Detect which cell encompasses the target text, then output its [x, y] center coordinate. 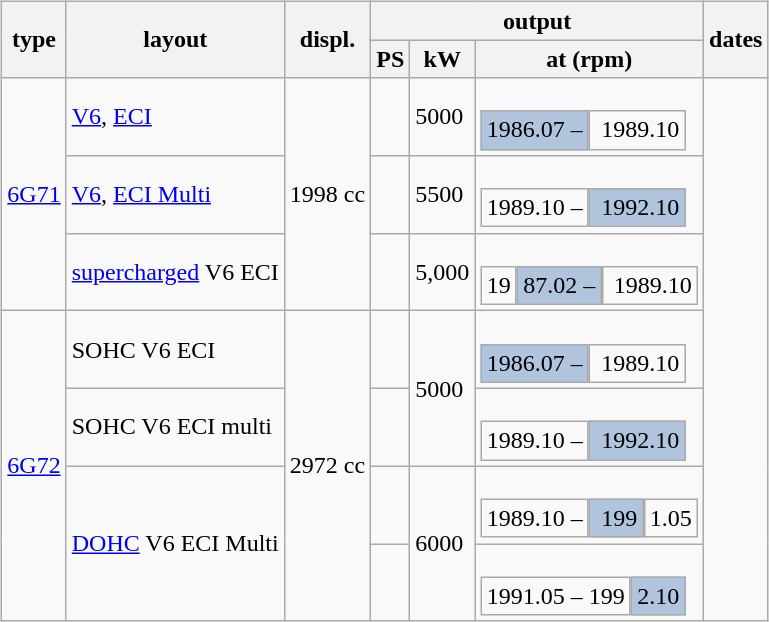
SOHC V6 ECI multi [175, 427]
dates [736, 40]
output [538, 21]
2972 cc [327, 466]
supercharged V6 ECI [175, 272]
displ. [327, 40]
layout [175, 40]
V6, ECI [175, 117]
1991.05 – 199 [556, 596]
PS [390, 59]
1989.10 – 199 1.05 [590, 505]
6000 [442, 544]
6G72 [34, 466]
5,000 [442, 272]
at (rpm) [590, 59]
SOHC V6 ECI [175, 350]
199 [616, 519]
1991.05 – 199 2.10 [590, 583]
V6, ECI Multi [175, 195]
DOHC V6 ECI Multi [175, 544]
87.02 – [560, 286]
5500 [442, 195]
19 [498, 286]
6G71 [34, 194]
1998 cc [327, 194]
kW [442, 59]
1.05 [670, 519]
type [34, 40]
2.10 [658, 596]
19 87.02 – 1989.10 [590, 272]
